Provide the (x, y) coordinate of the cell's center where the given text is located.  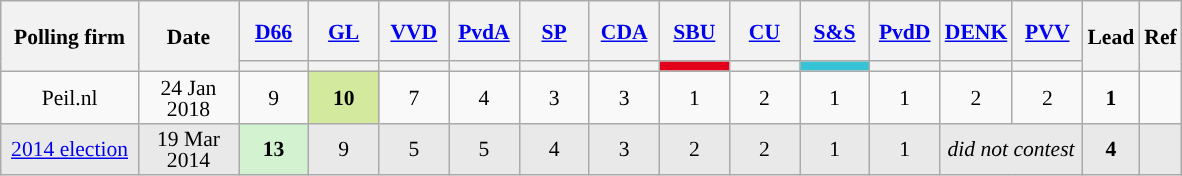
19 Mar 2014 (188, 149)
7 (414, 97)
PVV (1047, 31)
Polling firm (70, 36)
GL (344, 31)
2014 election (70, 149)
PvdA (484, 31)
SP (554, 31)
S&S (835, 31)
CDA (624, 31)
10 (344, 97)
Lead (1110, 36)
Peil.nl (70, 97)
13 (273, 149)
CU (764, 31)
PvdD (905, 31)
24 Jan 2018 (188, 97)
DENK (976, 31)
VVD (414, 31)
did not contest (1012, 149)
Ref (1160, 36)
D66 (273, 31)
Date (188, 36)
SBU (694, 31)
